Detect which cell encompasses the target text, then output its [x, y] center coordinate. 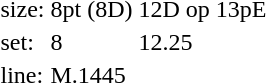
8 [92, 42]
